Scan for the cell matching the given text and deliver its [x, y] coordinate at center. 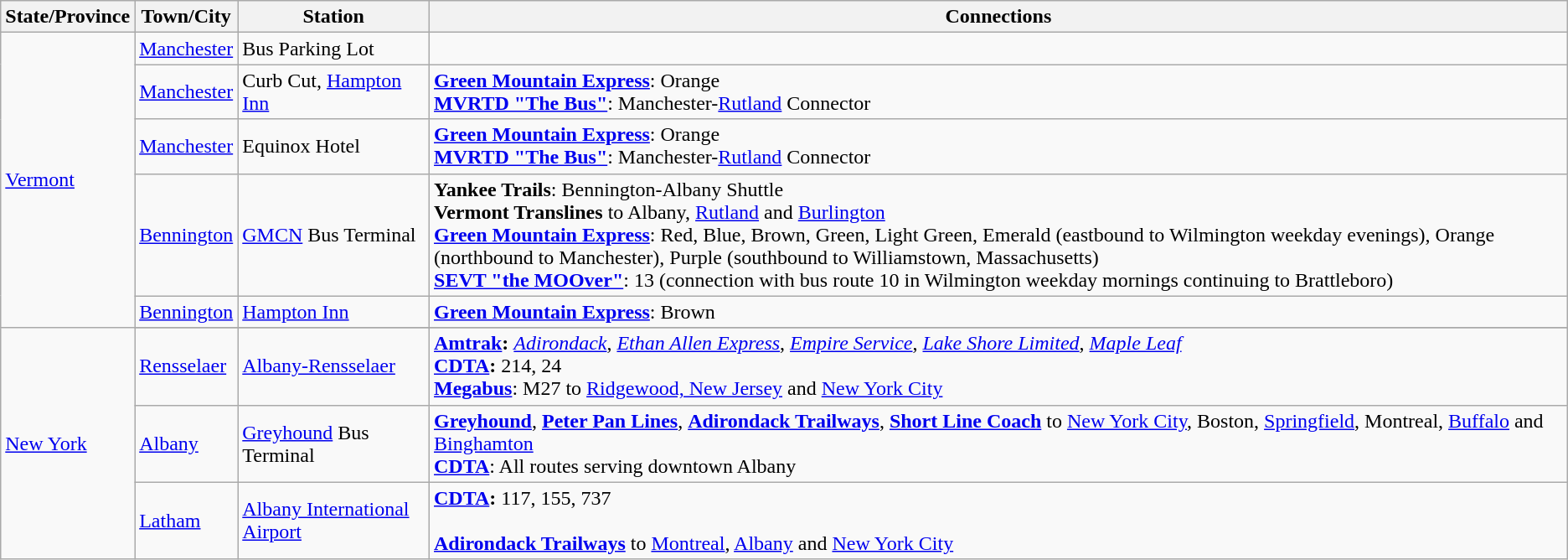
Rensselaer [186, 366]
Latham [186, 521]
Town/City [186, 17]
Curb Cut, Hampton Inn [333, 92]
Green Mountain Express: Brown [998, 312]
Vermont [68, 180]
Bus Parking Lot [333, 49]
Albany International Airport [333, 521]
Hampton Inn [333, 312]
New York [68, 443]
Albany [186, 443]
CDTA: 117, 155, 737Adirondack Trailways to Montreal, Albany and New York City [998, 521]
Connections [998, 17]
State/Province [68, 17]
Greyhound Bus Terminal [333, 443]
GMCN Bus Terminal [333, 235]
Albany-Rensselaer [333, 366]
Station [333, 17]
Equinox Hotel [333, 146]
